Scan for the cell matching the given text and deliver its (x, y) coordinate at center. 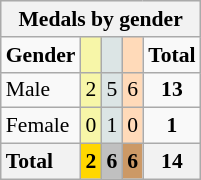
Medals by gender (101, 19)
Male (41, 90)
14 (172, 162)
13 (172, 90)
Female (41, 126)
5 (112, 90)
Gender (41, 55)
